Output the [x, y] coordinate of the center of the cell containing the given text.  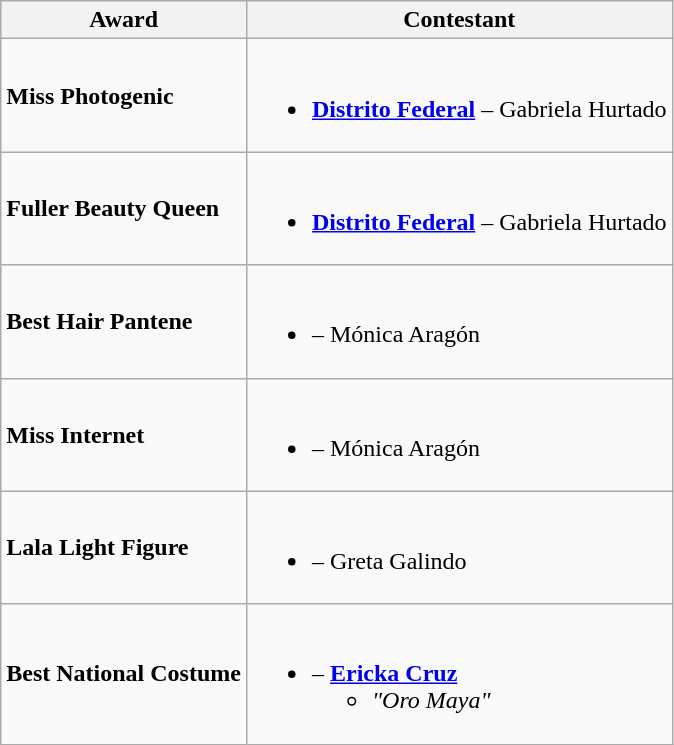
Fuller Beauty Queen [124, 208]
Award [124, 20]
Best Hair Pantene [124, 322]
– Ericka Cruz"Oro Maya" [459, 674]
Miss Photogenic [124, 96]
– Greta Galindo [459, 548]
Lala Light Figure [124, 548]
Best National Costume [124, 674]
Miss Internet [124, 434]
Contestant [459, 20]
